Capture the cell that displays the provided text and extract its [X, Y] central coordinate. 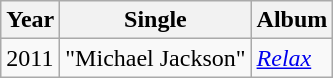
Single [156, 20]
Album [292, 20]
2011 [30, 58]
"Michael Jackson" [156, 58]
Relax [292, 58]
Year [30, 20]
